Find where the given text appears and provide that cell's center as [X, Y] coordinate. 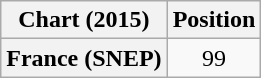
99 [214, 58]
Chart (2015) [84, 20]
Position [214, 20]
France (SNEP) [84, 58]
